Pinpoint the cell where the given text exists, returning its (x, y) midpoint coordinate. 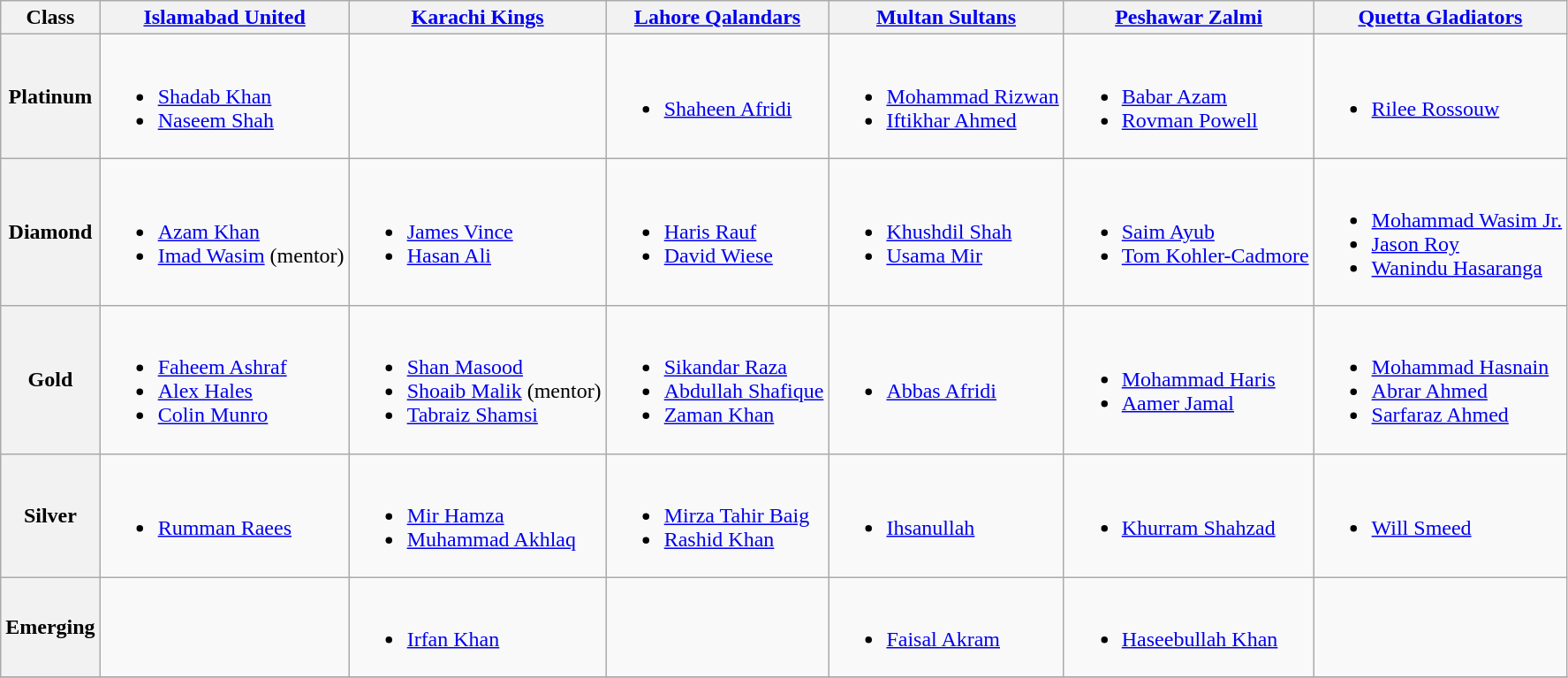
Karachi Kings (477, 18)
Mirza Tahir BaigRashid Khan (717, 515)
Gold (50, 380)
Khushdil ShahUsama Mir (946, 232)
Shan MasoodShoaib Malik (mentor)Tabraiz Shamsi (477, 380)
Babar AzamRovman Powell (1189, 96)
Peshawar Zalmi (1189, 18)
Sikandar RazaAbdullah ShafiqueZaman Khan (717, 380)
Shadab KhanNaseem Shah (224, 96)
James VinceHasan Ali (477, 232)
Haseebullah Khan (1189, 628)
Silver (50, 515)
Mir HamzaMuhammad Akhlaq (477, 515)
Mohammad RizwanIftikhar Ahmed (946, 96)
Mohammad HasnainAbrar AhmedSarfaraz Ahmed (1440, 380)
Rilee Rossouw (1440, 96)
Abbas Afridi (946, 380)
Lahore Qalandars (717, 18)
Haris RaufDavid Wiese (717, 232)
Faheem AshrafAlex HalesColin Munro (224, 380)
Mohammad Wasim Jr.Jason RoyWanindu Hasaranga (1440, 232)
Ihsanullah (946, 515)
Class (50, 18)
Khurram Shahzad (1189, 515)
Quetta Gladiators (1440, 18)
Irfan Khan (477, 628)
Will Smeed (1440, 515)
Platinum (50, 96)
Islamabad United (224, 18)
Azam KhanImad Wasim (mentor) (224, 232)
Diamond (50, 232)
Mohammad HarisAamer Jamal (1189, 380)
Multan Sultans (946, 18)
Shaheen Afridi (717, 96)
Faisal Akram (946, 628)
Rumman Raees (224, 515)
Emerging (50, 628)
Saim AyubTom Kohler-Cadmore (1189, 232)
